Detect which cell encompasses the target text, then output its (x, y) center coordinate. 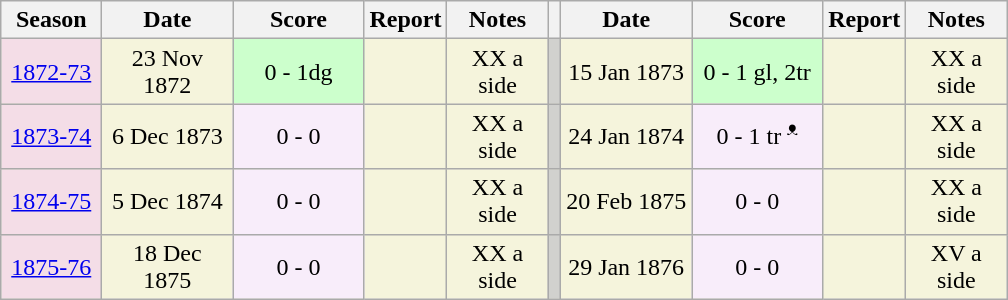
6 Dec 1873 (168, 136)
5 Dec 1874 (168, 202)
1875-76 (52, 266)
1874-75 (52, 202)
XV a side (956, 266)
23 Nov 1872 (168, 72)
1873-74 (52, 136)
24 Jan 1874 (626, 136)
20 Feb 1875 (626, 202)
0 - 1 tr ᵜ (758, 136)
0 - 1dg (298, 72)
Season (52, 20)
29 Jan 1876 (626, 266)
0 - 1 gl, 2tr (758, 72)
15 Jan 1873 (626, 72)
18 Dec 1875 (168, 266)
1872-73 (52, 72)
